Find where the given text appears and provide that cell's center as [X, Y] coordinate. 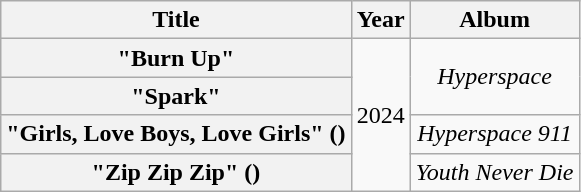
"Girls, Love Boys, Love Girls" () [176, 134]
"Burn Up" [176, 58]
Hyperspace 911 [494, 134]
Year [380, 20]
2024 [380, 115]
"Spark" [176, 96]
Title [176, 20]
Hyperspace [494, 77]
"Zip Zip Zip" () [176, 172]
Youth Never Die [494, 172]
Album [494, 20]
